From the cell containing the given text, extract its center point as (X, Y) coordinate. 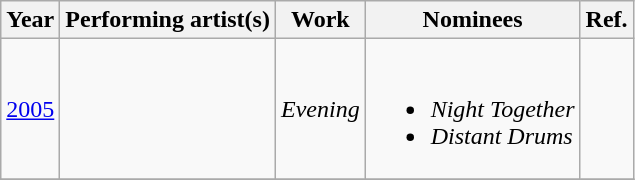
Work (320, 20)
Ref. (606, 20)
Evening (320, 109)
Year (30, 20)
Night TogetherDistant Drums (472, 109)
2005 (30, 109)
Nominees (472, 20)
Performing artist(s) (168, 20)
